Output the (X, Y) coordinate of the center of the cell containing the given text.  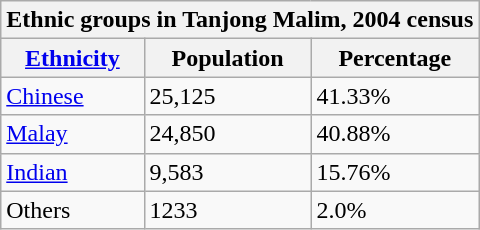
Indian (72, 172)
41.33% (395, 96)
Malay (72, 134)
Ethnicity (72, 58)
24,850 (228, 134)
Others (72, 210)
9,583 (228, 172)
Chinese (72, 96)
Percentage (395, 58)
2.0% (395, 210)
15.76% (395, 172)
25,125 (228, 96)
Population (228, 58)
40.88% (395, 134)
Ethnic groups in Tanjong Malim, 2004 census (240, 20)
1233 (228, 210)
